Find where the given text appears and provide that cell's center as (x, y) coordinate. 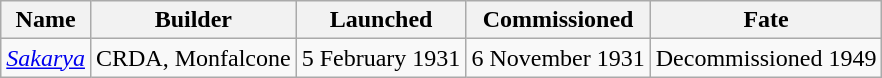
CRDA, Monfalcone (193, 58)
Fate (766, 20)
Builder (193, 20)
6 November 1931 (558, 58)
Sakarya (46, 58)
Commissioned (558, 20)
Launched (381, 20)
5 February 1931 (381, 58)
Decommissioned 1949 (766, 58)
Name (46, 20)
